Pinpoint the cell where the given text exists, returning its [X, Y] midpoint coordinate. 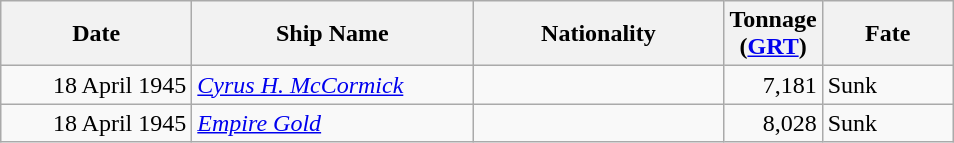
Fate [888, 34]
8,028 [773, 123]
7,181 [773, 85]
Ship Name [332, 34]
Cyrus H. McCormick [332, 85]
Empire Gold [332, 123]
Nationality [598, 34]
Tonnage(GRT) [773, 34]
Date [96, 34]
